Pinpoint the cell where the given text exists, returning its [x, y] midpoint coordinate. 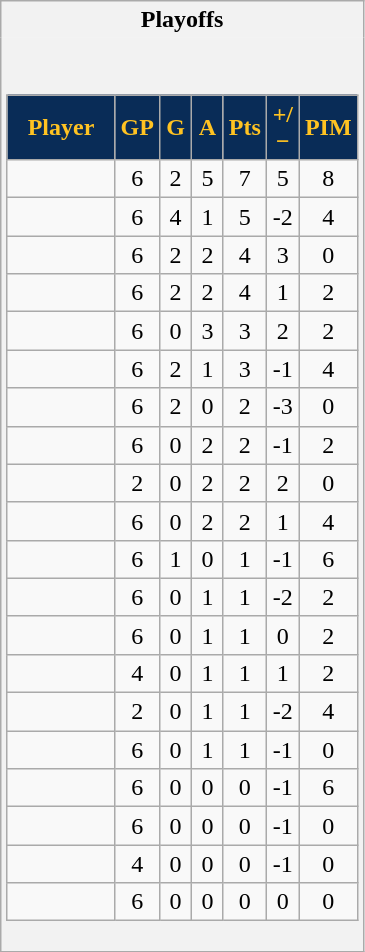
+/− [282, 128]
-3 [282, 407]
PIM [328, 128]
Player [61, 128]
Playoffs [182, 20]
A [208, 128]
GP [137, 128]
Pts [244, 128]
G [175, 128]
7 [244, 179]
8 [328, 179]
